Return [x, y] of the center of cell containing provided text 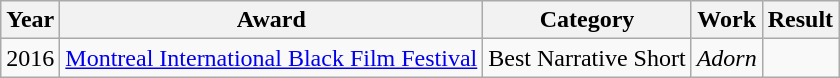
Category [587, 20]
Adorn [726, 58]
Result [800, 20]
Montreal International Black Film Festival [272, 58]
Work [726, 20]
2016 [30, 58]
Best Narrative Short [587, 58]
Award [272, 20]
Year [30, 20]
